Output the [X, Y] coordinate of the center of the cell containing the given text.  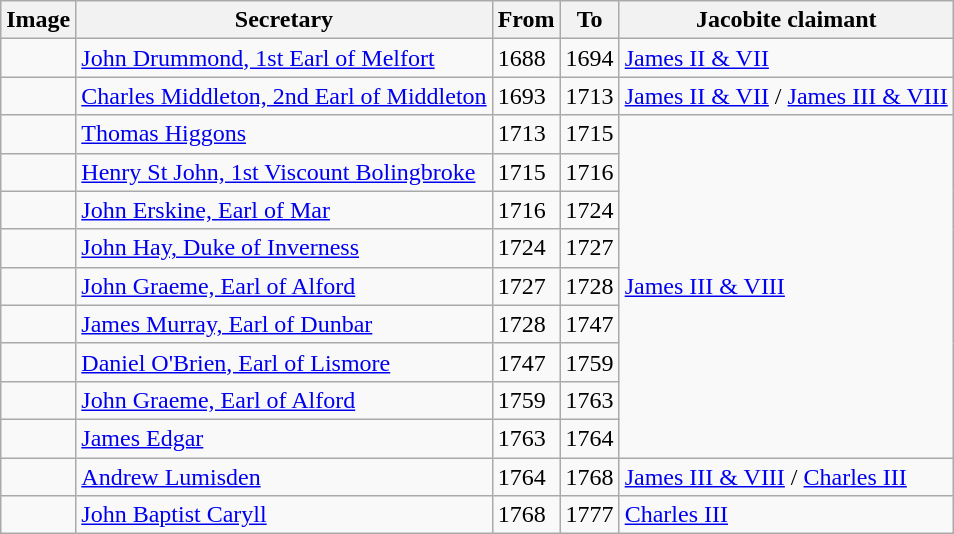
James II & VII [786, 58]
1688 [526, 58]
John Erskine, Earl of Mar [284, 210]
Charles Middleton, 2nd Earl of Middleton [284, 96]
1693 [526, 96]
1777 [590, 515]
John Drummond, 1st Earl of Melfort [284, 58]
John Hay, Duke of Inverness [284, 248]
James Edgar [284, 438]
Andrew Lumisden [284, 477]
Charles III [786, 515]
Secretary [284, 20]
Image [38, 20]
Jacobite claimant [786, 20]
To [590, 20]
From [526, 20]
James III & VIII [786, 286]
1694 [590, 58]
Thomas Higgons [284, 134]
John Baptist Caryll [284, 515]
Daniel O'Brien, Earl of Lismore [284, 362]
James II & VII / James III & VIII [786, 96]
James Murray, Earl of Dunbar [284, 324]
James III & VIII / Charles III [786, 477]
Henry St John, 1st Viscount Bolingbroke [284, 172]
